Scan for the cell matching the given text and deliver its (x, y) coordinate at center. 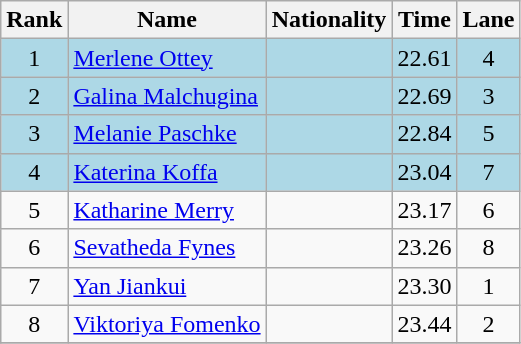
Katharine Merry (167, 210)
Katerina Koffa (167, 172)
23.44 (424, 324)
Sevatheda Fynes (167, 248)
Rank (34, 20)
23.04 (424, 172)
22.84 (424, 134)
Nationality (329, 20)
Lane (488, 20)
Name (167, 20)
23.30 (424, 286)
Yan Jiankui (167, 286)
Galina Malchugina (167, 96)
23.26 (424, 248)
22.61 (424, 58)
23.17 (424, 210)
Time (424, 20)
Viktoriya Fomenko (167, 324)
Merlene Ottey (167, 58)
22.69 (424, 96)
Melanie Paschke (167, 134)
